Return (x, y) of the center of cell containing provided text 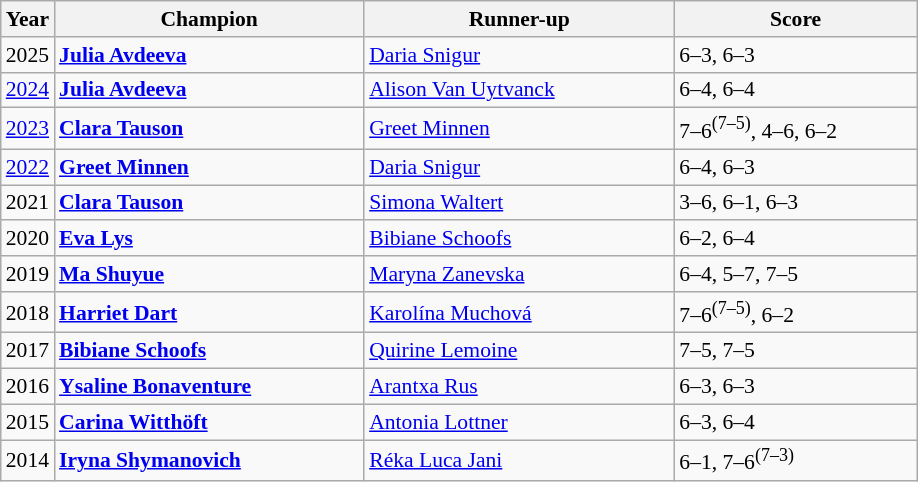
Antonia Lottner (519, 422)
2017 (28, 351)
6–4, 6–3 (796, 167)
Eva Lys (209, 239)
2014 (28, 460)
Runner-up (519, 19)
3–6, 6–1, 6–3 (796, 203)
Maryna Zanevska (519, 274)
Réka Luca Jani (519, 460)
Karolína Muchová (519, 312)
2018 (28, 312)
2022 (28, 167)
Quirine Lemoine (519, 351)
7–5, 7–5 (796, 351)
Score (796, 19)
7–6(7–5), 4–6, 6–2 (796, 128)
Harriet Dart (209, 312)
Iryna Shymanovich (209, 460)
Simona Waltert (519, 203)
2020 (28, 239)
Champion (209, 19)
Arantxa Rus (519, 387)
2015 (28, 422)
Carina Witthöft (209, 422)
7–6(7–5), 6–2 (796, 312)
6–1, 7–6(7–3) (796, 460)
2021 (28, 203)
Ysaline Bonaventure (209, 387)
2024 (28, 90)
Alison Van Uytvanck (519, 90)
Ma Shuyue (209, 274)
6–4, 5–7, 7–5 (796, 274)
2016 (28, 387)
2025 (28, 55)
6–3, 6–4 (796, 422)
6–4, 6–4 (796, 90)
2019 (28, 274)
2023 (28, 128)
6–2, 6–4 (796, 239)
Year (28, 19)
